Search for the cell housing the specified text and yield its (X, Y) center coordinate. 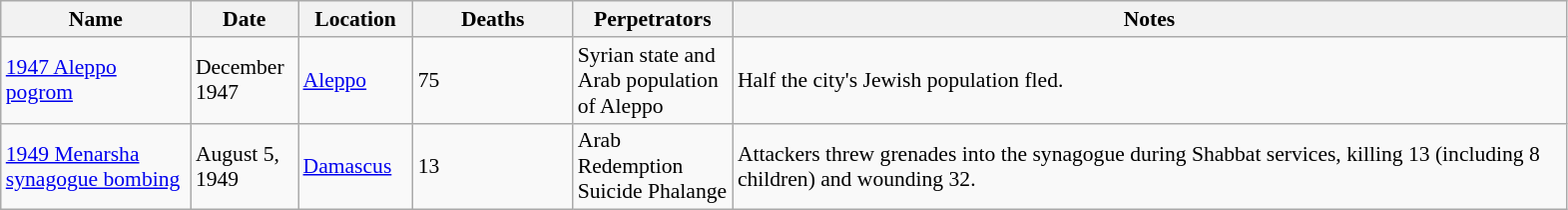
December 1947 (245, 80)
Location (355, 19)
Arab Redemption Suicide Phalange (653, 166)
1947 Aleppo pogrom (96, 80)
Syrian state and Arab population of Aleppo (653, 80)
13 (493, 166)
Perpetrators (653, 19)
Date (245, 19)
Attackers threw grenades into the synagogue during Shabbat services, killing 13 (including 8 children) and wounding 32. (1150, 166)
Notes (1150, 19)
Name (96, 19)
Deaths (493, 19)
Half the city's Jewish population fled. (1150, 80)
1949 Menarsha synagogue bombing (96, 166)
August 5, 1949 (245, 166)
75 (493, 80)
Damascus (355, 166)
Aleppo (355, 80)
